For the text-containing cell, return its midpoint in (X, Y) coordinate format. 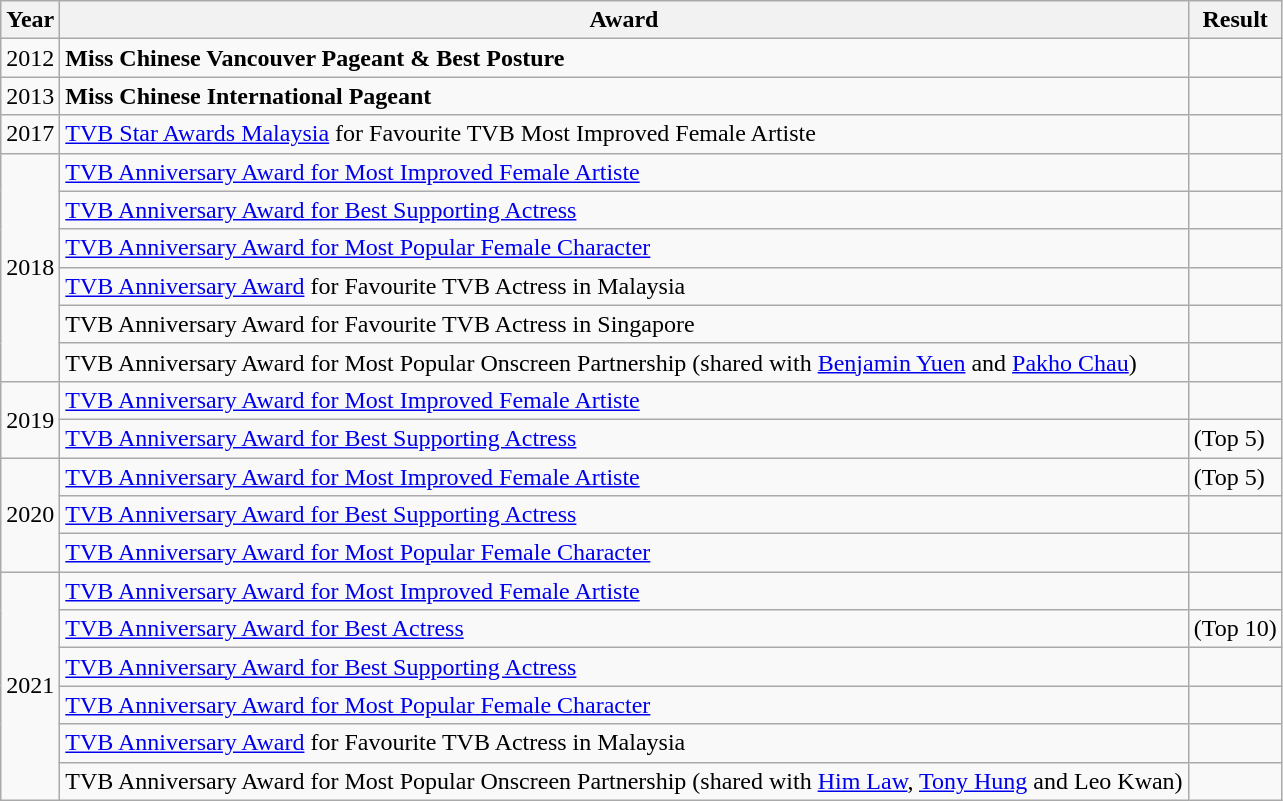
2012 (30, 58)
2019 (30, 419)
Result (1235, 20)
Miss Chinese International Pageant (624, 96)
2013 (30, 96)
TVB Anniversary Award for Most Popular Onscreen Partnership (shared with Him Law, Tony Hung and Leo Kwan) (624, 781)
2020 (30, 515)
2017 (30, 134)
2018 (30, 267)
Award (624, 20)
Year (30, 20)
TVB Anniversary Award for Best Actress (624, 629)
Miss Chinese Vancouver Pageant & Best Posture (624, 58)
TVB Anniversary Award for Most Popular Onscreen Partnership (shared with Benjamin Yuen and Pakho Chau) (624, 362)
2021 (30, 686)
TVB Anniversary Award for Favourite TVB Actress in Singapore (624, 324)
TVB Star Awards Malaysia for Favourite TVB Most Improved Female Artiste (624, 134)
(Top 10) (1235, 629)
